Find where the given text appears and provide that cell's center as [X, Y] coordinate. 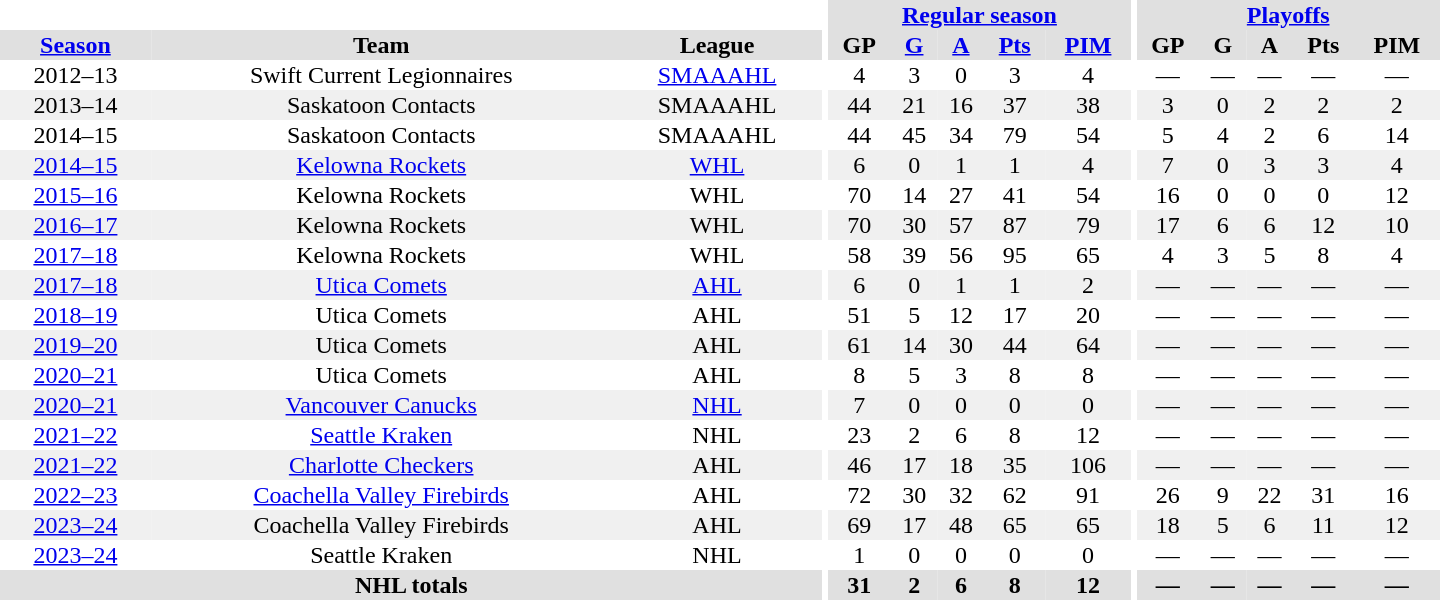
Swift Current Legionnaires [382, 75]
League [718, 45]
39 [914, 255]
11 [1324, 525]
10 [1397, 225]
95 [1014, 255]
22 [1270, 495]
NHL totals [412, 585]
38 [1088, 105]
9 [1222, 495]
Vancouver Canucks [382, 405]
2022–23 [76, 495]
35 [1014, 465]
48 [962, 525]
61 [860, 345]
51 [860, 315]
34 [962, 135]
69 [860, 525]
2013–14 [76, 105]
37 [1014, 105]
Season [76, 45]
46 [860, 465]
87 [1014, 225]
27 [962, 195]
Charlotte Checkers [382, 465]
58 [860, 255]
2012–13 [76, 75]
106 [1088, 465]
26 [1168, 495]
2015–16 [76, 195]
2016–17 [76, 225]
Regular season [980, 15]
Team [382, 45]
23 [860, 435]
56 [962, 255]
64 [1088, 345]
41 [1014, 195]
2018–19 [76, 315]
21 [914, 105]
20 [1088, 315]
57 [962, 225]
2019–20 [76, 345]
62 [1014, 495]
32 [962, 495]
45 [914, 135]
Playoffs [1288, 15]
72 [860, 495]
91 [1088, 495]
